Detect which cell encompasses the target text, then output its (x, y) center coordinate. 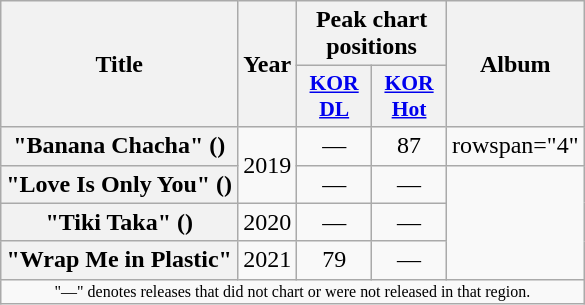
rowspan="4" (515, 146)
"Wrap Me in Plastic" (120, 260)
87 (410, 146)
2021 (268, 260)
"Banana Chacha" () (120, 146)
KORHot (410, 96)
Peak chart positions (372, 34)
"—" denotes releases that did not chart or were not released in that region. (292, 291)
"Tiki Taka" () (120, 222)
2020 (268, 222)
2019 (268, 165)
Year (268, 64)
Album (515, 64)
"Love Is Only You" () (120, 184)
KORDL (334, 96)
Title (120, 64)
79 (334, 260)
